Find where the given text appears and provide that cell's center as (x, y) coordinate. 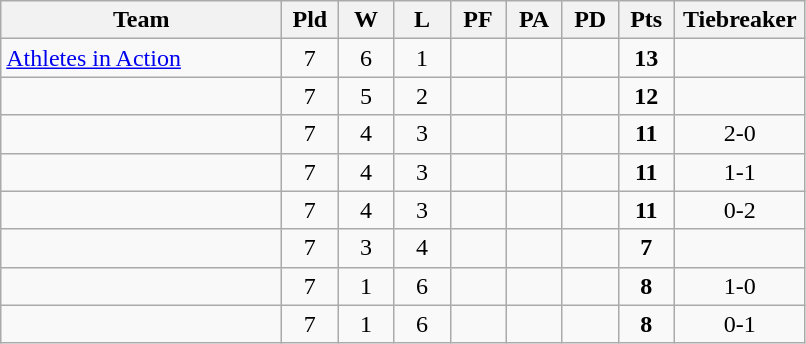
2 (422, 96)
Pld (310, 20)
Team (142, 20)
Athletes in Action (142, 58)
PF (478, 20)
0-1 (740, 324)
2-0 (740, 134)
1-0 (740, 286)
PD (590, 20)
5 (366, 96)
12 (646, 96)
Pts (646, 20)
W (366, 20)
PA (534, 20)
L (422, 20)
0-2 (740, 210)
1-1 (740, 172)
Tiebreaker (740, 20)
13 (646, 58)
